For the text-containing cell, return its midpoint in [x, y] coordinate format. 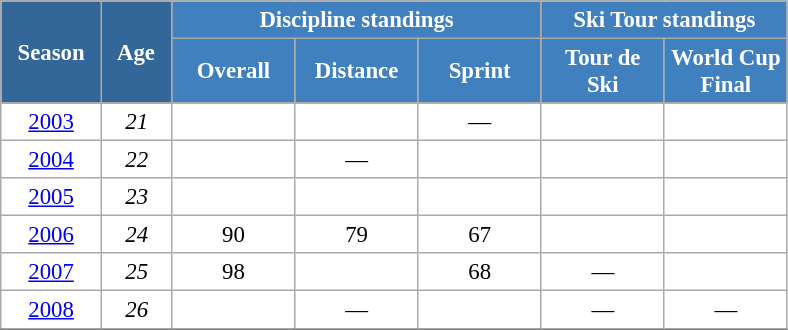
Ski Tour standings [664, 20]
2006 [52, 235]
67 [480, 235]
24 [136, 235]
26 [136, 310]
25 [136, 273]
68 [480, 273]
2004 [52, 160]
Discipline standings [356, 20]
Age [136, 52]
2005 [52, 197]
Season [52, 52]
World CupFinal [726, 72]
22 [136, 160]
Sprint [480, 72]
Overall [234, 72]
90 [234, 235]
23 [136, 197]
Tour deSki [602, 72]
2007 [52, 273]
2008 [52, 310]
21 [136, 122]
Distance [356, 72]
2003 [52, 122]
98 [234, 273]
79 [356, 235]
